Extract the [x, y] coordinate from the center of the cell holding the provided text.  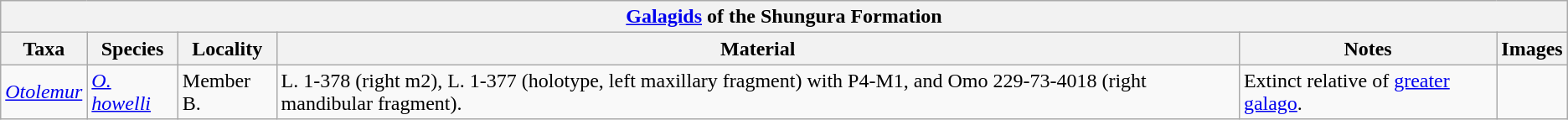
L. 1-378 (right m2), L. 1-377 (holotype, left maxillary fragment) with P4-M1, and Omo 229-73-4018 (right mandibular fragment). [757, 92]
Locality [227, 49]
O. howelli [132, 92]
Taxa [44, 49]
Material [757, 49]
Notes [1367, 49]
Member B. [227, 92]
Species [132, 49]
Extinct relative of greater galago. [1367, 92]
Images [1532, 49]
Galagids of the Shungura Formation [784, 17]
Otolemur [44, 92]
